Locate the cell with the specified text and output its (X, Y) center coordinate. 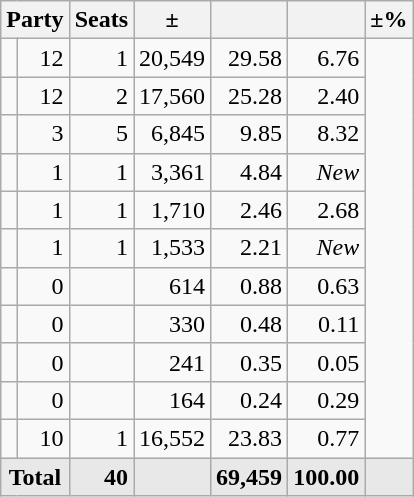
± (172, 20)
±% (389, 20)
0.05 (326, 362)
2.21 (250, 248)
1,710 (172, 210)
330 (172, 324)
164 (172, 400)
614 (172, 286)
0.48 (250, 324)
0.11 (326, 324)
10 (43, 438)
40 (101, 477)
Seats (101, 20)
6,845 (172, 134)
3 (43, 134)
9.85 (250, 134)
17,560 (172, 96)
1,533 (172, 248)
3,361 (172, 172)
Total (35, 477)
69,459 (250, 477)
100.00 (326, 477)
0.24 (250, 400)
2.68 (326, 210)
2.40 (326, 96)
0.77 (326, 438)
23.83 (250, 438)
0.63 (326, 286)
25.28 (250, 96)
2.46 (250, 210)
29.58 (250, 58)
4.84 (250, 172)
20,549 (172, 58)
0.29 (326, 400)
0.88 (250, 286)
6.76 (326, 58)
241 (172, 362)
Party (35, 20)
8.32 (326, 134)
2 (101, 96)
0.35 (250, 362)
16,552 (172, 438)
5 (101, 134)
